Scan for the cell matching the given text and deliver its [X, Y] coordinate at center. 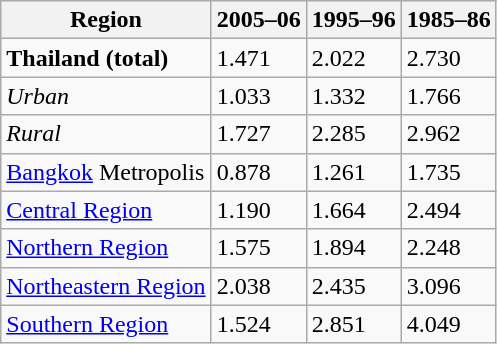
1.766 [448, 96]
1.033 [258, 96]
1995–96 [354, 20]
2.038 [258, 286]
Southern Region [106, 324]
1.894 [354, 248]
2.285 [354, 134]
1.664 [354, 210]
Bangkok Metropolis [106, 172]
1.575 [258, 248]
1.261 [354, 172]
2.494 [448, 210]
4.049 [448, 324]
1985–86 [448, 20]
1.332 [354, 96]
2.022 [354, 58]
Region [106, 20]
2.851 [354, 324]
1.190 [258, 210]
0.878 [258, 172]
Northeastern Region [106, 286]
2.962 [448, 134]
1.727 [258, 134]
Thailand (total) [106, 58]
1.471 [258, 58]
1.735 [448, 172]
Urban [106, 96]
2.248 [448, 248]
3.096 [448, 286]
Central Region [106, 210]
2005–06 [258, 20]
2.435 [354, 286]
1.524 [258, 324]
Rural [106, 134]
2.730 [448, 58]
Northern Region [106, 248]
